Provide the (X, Y) coordinate of the cell's center where the given text is located.  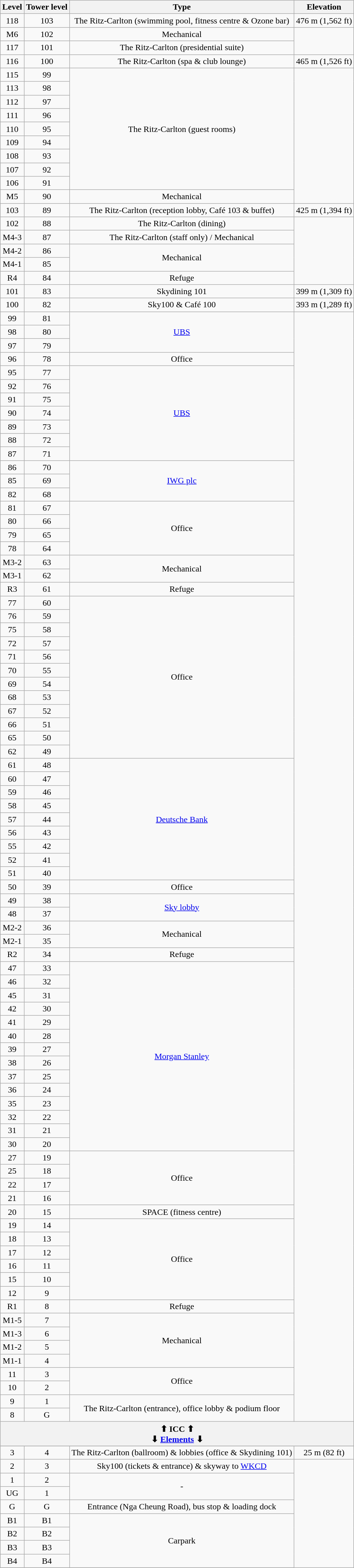
6 (47, 1334)
74 (47, 413)
23 (47, 1104)
93 (47, 156)
M1-2 (12, 1347)
34 (47, 955)
29 (47, 1022)
106 (12, 183)
112 (12, 102)
The Ritz-Carlton (presidential suite) (182, 48)
115 (12, 75)
R1 (12, 1307)
M4-3 (12, 237)
- (182, 1487)
118 (12, 21)
R2 (12, 955)
53 (47, 697)
⬆ ICC ⬆ ⬇ Elements ⬇ (177, 1434)
M4-2 (12, 251)
M1-5 (12, 1320)
108 (12, 156)
84 (47, 278)
The Ritz-Carlton (swimming pool, fitness centre & Ozone bar) (182, 21)
7 (47, 1320)
UG (12, 1493)
M5 (12, 197)
26 (47, 1063)
Sky100 (tickets & entrance) & skyway to WKCD (182, 1466)
Sky100 & Café 100 (182, 305)
Level (12, 7)
Entrance (Nga Cheung Road), bus stop & loading dock (182, 1507)
The Ritz-Carlton (guest rooms) (182, 129)
R3 (12, 589)
94 (47, 142)
465 m (1,526 ft) (324, 61)
M3-1 (12, 575)
Deutsche Bank (182, 819)
44 (47, 819)
111 (12, 115)
24 (47, 1090)
Morgan Stanley (182, 1056)
M2-2 (12, 927)
The Ritz-Carlton (dining) (182, 224)
393 m (1,289 ft) (324, 305)
425 m (1,394 ft) (324, 210)
117 (12, 48)
M1-3 (12, 1334)
R4 (12, 278)
Sky lobby (182, 907)
54 (47, 684)
M1-1 (12, 1361)
SPACE (fitness centre) (182, 1212)
25 m (82 ft) (324, 1452)
IWG plc (182, 481)
28 (47, 1036)
33 (47, 968)
109 (12, 142)
107 (12, 170)
Elevation (324, 7)
The Ritz-Carlton (reception lobby, Café 103 & buffet) (182, 210)
476 m (1,562 ft) (324, 21)
43 (47, 833)
The Ritz-Carlton (spa & club lounge) (182, 61)
M2-1 (12, 941)
64 (47, 548)
The Ritz-Carlton (entrance), office lobby & podium floor (182, 1408)
The Ritz-Carlton (ballroom) & lobbies (office & Skydining 101) (182, 1452)
Type (182, 7)
83 (47, 291)
M6 (12, 34)
Carpark (182, 1541)
5 (47, 1347)
14 (47, 1225)
M4-1 (12, 264)
116 (12, 61)
63 (47, 562)
Skydining 101 (182, 291)
M3-2 (12, 562)
13 (47, 1239)
113 (12, 88)
73 (47, 427)
399 m (1,309 ft) (324, 291)
The Ritz-Carlton (staff only) / Mechanical (182, 237)
Tower level (47, 7)
110 (12, 129)
